Provide the [x, y] coordinate of the cell's center where the given text is located.  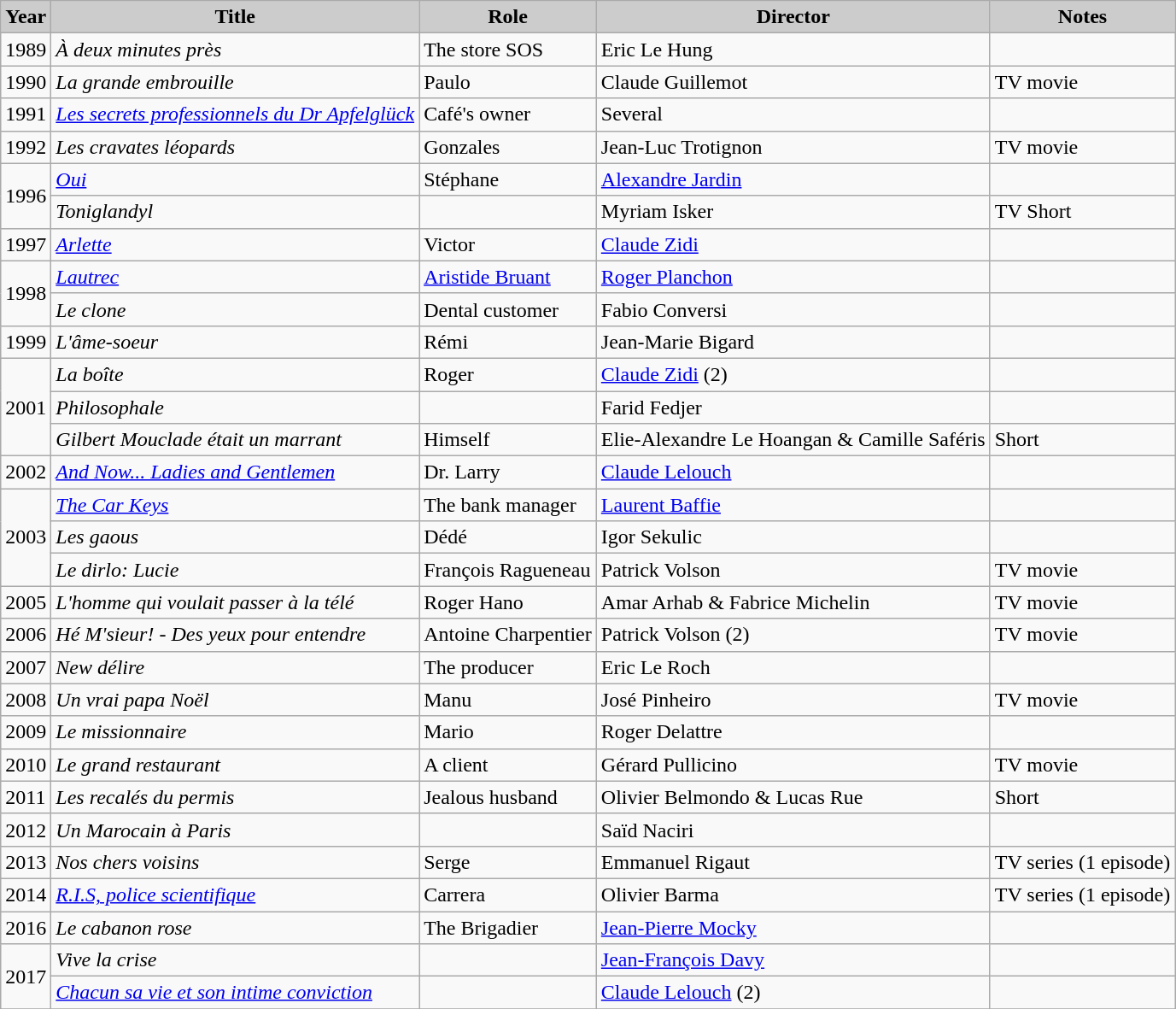
Manu [508, 700]
Eric Le Hung [793, 50]
Amar Arhab & Fabrice Michelin [793, 602]
2007 [26, 667]
Himself [508, 440]
Victor [508, 244]
2014 [26, 895]
À deux minutes près [236, 50]
Director [793, 17]
Roger Delattre [793, 732]
Claude Lelouch (2) [793, 993]
Un Marocain à Paris [236, 830]
2016 [26, 927]
Paulo [508, 82]
1999 [26, 342]
Le clone [236, 309]
Roger [508, 374]
Claude Zidi (2) [793, 374]
Toniglandyl [236, 212]
2001 [26, 407]
2012 [26, 830]
Claude Zidi [793, 244]
Vive la crise [236, 960]
Les gaous [236, 537]
Roger Hano [508, 602]
Farid Fedjer [793, 408]
Jean-François Davy [793, 960]
Dental customer [508, 309]
Fabio Conversi [793, 309]
Patrick Volson (2) [793, 635]
The bank manager [508, 505]
Role [508, 17]
Several [793, 114]
Notes [1083, 17]
Olivier Belmondo & Lucas Rue [793, 797]
La grande embrouille [236, 82]
Dédé [508, 537]
1996 [26, 196]
Aristide Bruant [508, 277]
The Car Keys [236, 505]
Title [236, 17]
2005 [26, 602]
The Brigadier [508, 927]
2011 [26, 797]
1997 [26, 244]
Nos chers voisins [236, 862]
Elie-Alexandre Le Hoangan & Camille Saféris [793, 440]
Carrera [508, 895]
Dr. Larry [508, 472]
Roger Planchon [793, 277]
And Now... Ladies and Gentlemen [236, 472]
Jean-Pierre Mocky [793, 927]
Serge [508, 862]
1989 [26, 50]
Jean-Marie Bigard [793, 342]
Chacun sa vie et son intime conviction [236, 993]
Arlette [236, 244]
Lautrec [236, 277]
Gilbert Mouclade était un marrant [236, 440]
A client [508, 765]
Le grand restaurant [236, 765]
L'âme-soeur [236, 342]
R.I.S, police scientifique [236, 895]
Oui [236, 179]
The producer [508, 667]
François Ragueneau [508, 570]
Un vrai papa Noël [236, 700]
2010 [26, 765]
Mario [508, 732]
Jealous husband [508, 797]
2003 [26, 537]
2009 [26, 732]
Olivier Barma [793, 895]
Claude Lelouch [793, 472]
Antoine Charpentier [508, 635]
Gonzales [508, 147]
Café's owner [508, 114]
Les cravates léopards [236, 147]
Hé M'sieur! - Des yeux pour entendre [236, 635]
2002 [26, 472]
Saïd Naciri [793, 830]
New délire [236, 667]
L'homme qui voulait passer à la télé [236, 602]
Le dirlo: Lucie [236, 570]
Les recalés du permis [236, 797]
2013 [26, 862]
Le cabanon rose [236, 927]
Philosophale [236, 408]
1991 [26, 114]
2008 [26, 700]
2006 [26, 635]
Gérard Pullicino [793, 765]
Rémi [508, 342]
1992 [26, 147]
José Pinheiro [793, 700]
1990 [26, 82]
Year [26, 17]
Igor Sekulic [793, 537]
Le missionnaire [236, 732]
2017 [26, 977]
Claude Guillemot [793, 82]
Stéphane [508, 179]
Laurent Baffie [793, 505]
La boîte [236, 374]
Jean-Luc Trotignon [793, 147]
Emmanuel Rigaut [793, 862]
The store SOS [508, 50]
Myriam Isker [793, 212]
1998 [26, 293]
Alexandre Jardin [793, 179]
Patrick Volson [793, 570]
Eric Le Roch [793, 667]
TV Short [1083, 212]
Les secrets professionnels du Dr Apfelglück [236, 114]
